Pinpoint the cell where the given text exists, returning its [X, Y] midpoint coordinate. 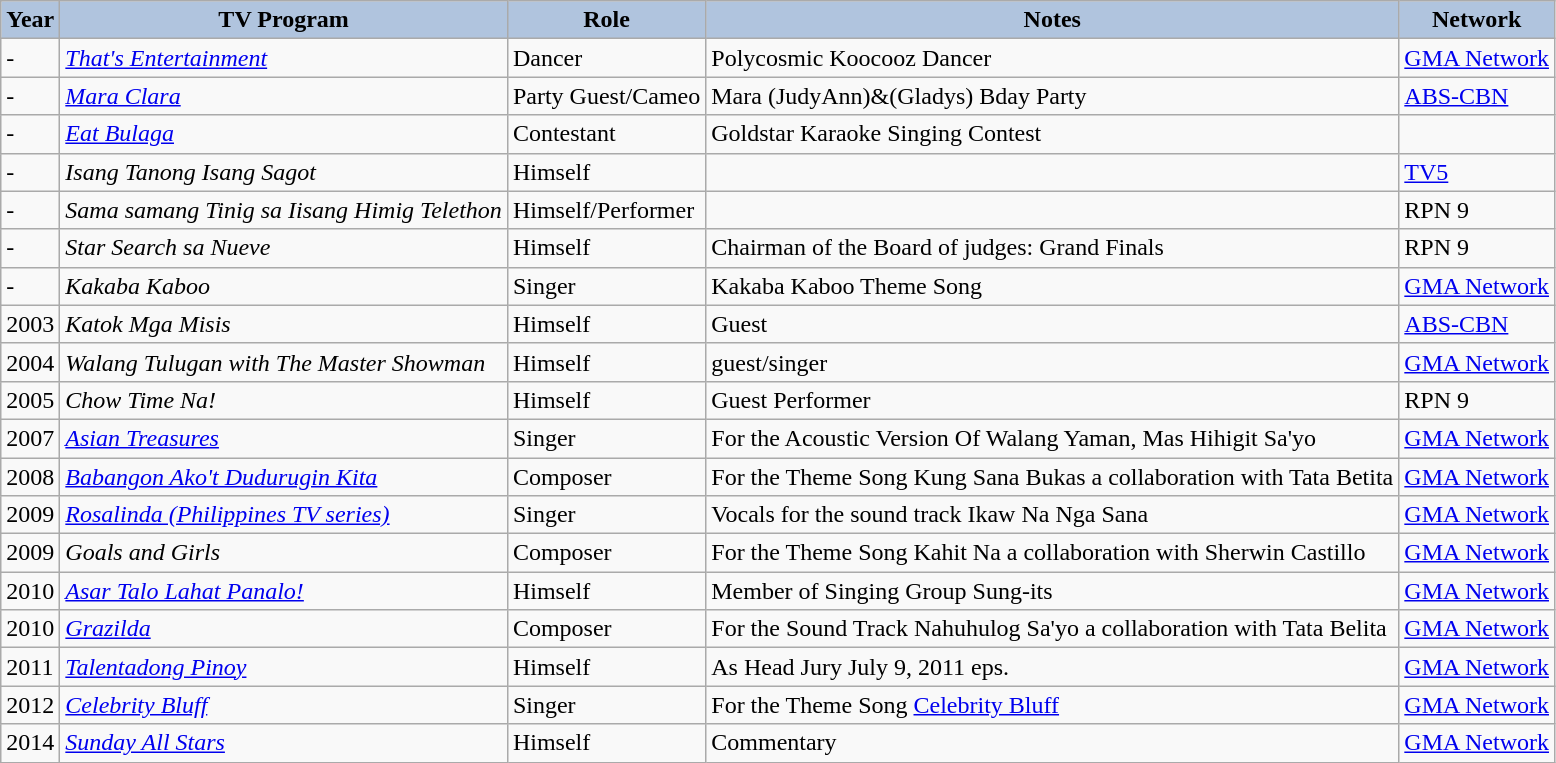
Guest [1052, 324]
2003 [30, 324]
TV5 [1477, 172]
For the Theme Song Kahit Na a collaboration with Sherwin Castillo [1052, 553]
2005 [30, 400]
For the Theme Song Celebrity Bluff [1052, 705]
Member of Singing Group Sung-its [1052, 591]
For the Sound Track Nahuhulog Sa'yo a collaboration with Tata Belita [1052, 629]
Asar Talo Lahat Panalo! [284, 591]
Role [606, 20]
Dancer [606, 58]
guest/singer [1052, 362]
Babangon Ako't Dudurugin Kita [284, 477]
2012 [30, 705]
Polycosmic Koocooz Dancer [1052, 58]
Mara (JudyAnn)&(Gladys) Bday Party [1052, 96]
For the Acoustic Version Of Walang Yaman, Mas Hihigit Sa'yo [1052, 438]
Walang Tulugan with The Master Showman [284, 362]
Commentary [1052, 743]
TV Program [284, 20]
Contestant [606, 134]
Chairman of the Board of judges: Grand Finals [1052, 248]
2014 [30, 743]
Grazilda [284, 629]
2007 [30, 438]
Goals and Girls [284, 553]
Mara Clara [284, 96]
Talentadong Pinoy [284, 667]
Celebrity Bluff [284, 705]
For the Theme Song Kung Sana Bukas a collaboration with Tata Betita [1052, 477]
Rosalinda (Philippines TV series) [284, 515]
Notes [1052, 20]
2008 [30, 477]
Kakaba Kaboo [284, 286]
Star Search sa Nueve [284, 248]
Sama samang Tinig sa Iisang Himig Telethon [284, 210]
Goldstar Karaoke Singing Contest [1052, 134]
Network [1477, 20]
Himself/Performer [606, 210]
Chow Time Na! [284, 400]
2011 [30, 667]
As Head Jury July 9, 2011 eps. [1052, 667]
Sunday All Stars [284, 743]
Eat Bulaga [284, 134]
Kakaba Kaboo Theme Song [1052, 286]
2004 [30, 362]
Asian Treasures [284, 438]
That's Entertainment [284, 58]
Vocals for the sound track Ikaw Na Nga Sana [1052, 515]
Party Guest/Cameo [606, 96]
Isang Tanong Isang Sagot [284, 172]
Guest Performer [1052, 400]
Year [30, 20]
Katok Mga Misis [284, 324]
